Find where the given text appears and provide that cell's center as [x, y] coordinate. 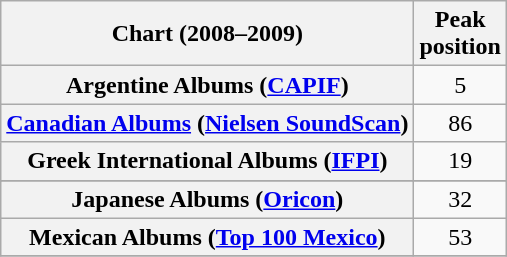
Chart (2008–2009) [208, 34]
86 [460, 123]
Mexican Albums (Top 100 Mexico) [208, 237]
32 [460, 199]
Argentine Albums (CAPIF) [208, 85]
Japanese Albums (Oricon) [208, 199]
19 [460, 161]
Canadian Albums (Nielsen SoundScan) [208, 123]
Peakposition [460, 34]
5 [460, 85]
Greek International Albums (IFPI) [208, 161]
53 [460, 237]
